Return the [x, y] coordinate for the center point of the cell that contains the specified text.  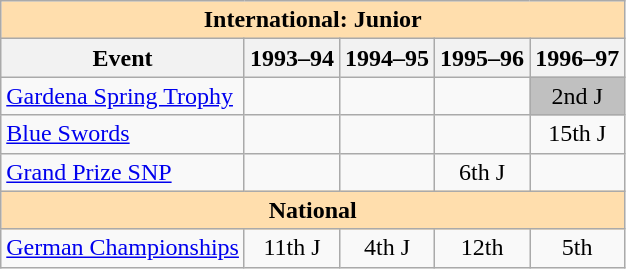
International: Junior [313, 20]
Event [123, 58]
National [313, 210]
1993–94 [292, 58]
2nd J [578, 96]
6th J [482, 172]
5th [578, 248]
12th [482, 248]
Grand Prize SNP [123, 172]
1995–96 [482, 58]
11th J [292, 248]
German Championships [123, 248]
Blue Swords [123, 134]
4th J [388, 248]
1996–97 [578, 58]
15th J [578, 134]
1994–95 [388, 58]
Gardena Spring Trophy [123, 96]
